Return [x, y] of the center of cell containing provided text 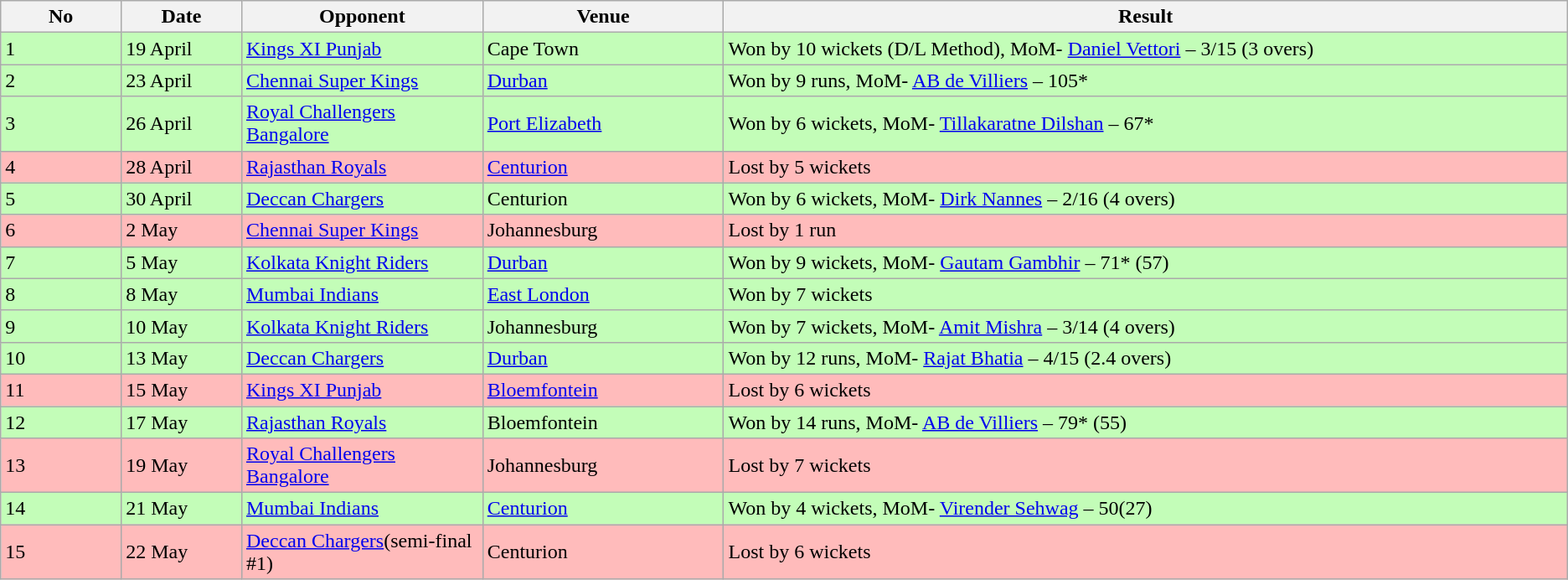
15 [61, 552]
Cape Town [603, 49]
13 [61, 466]
Won by 12 runs, MoM- Rajat Bhatia – 4/15 (2.4 overs) [1146, 358]
Won by 7 wickets [1146, 294]
Deccan Chargers(semi-final #1) [362, 552]
Won by 7 wickets, MoM- Amit Mishra – 3/14 (4 overs) [1146, 326]
Result [1146, 17]
19 April [182, 49]
2 May [182, 230]
9 [61, 326]
22 May [182, 552]
Opponent [362, 17]
28 April [182, 167]
15 May [182, 390]
5 [61, 199]
8 [61, 294]
1 [61, 49]
8 May [182, 294]
5 May [182, 262]
17 May [182, 422]
Lost by 7 wickets [1146, 466]
East London [603, 294]
Won by 14 runs, MoM- AB de Villiers – 79* (55) [1146, 422]
Won by 4 wickets, MoM- Virender Sehwag – 50(27) [1146, 509]
11 [61, 390]
Lost by 1 run [1146, 230]
19 May [182, 466]
Won by 6 wickets, MoM- Tillakaratne Dilshan – 67* [1146, 124]
13 May [182, 358]
3 [61, 124]
23 April [182, 80]
7 [61, 262]
2 [61, 80]
Won by 10 wickets (D/L Method), MoM- Daniel Vettori – 3/15 (3 overs) [1146, 49]
12 [61, 422]
10 [61, 358]
Port Elizabeth [603, 124]
No [61, 17]
Lost by 5 wickets [1146, 167]
4 [61, 167]
Venue [603, 17]
Date [182, 17]
Won by 6 wickets, MoM- Dirk Nannes – 2/16 (4 overs) [1146, 199]
21 May [182, 509]
6 [61, 230]
30 April [182, 199]
26 April [182, 124]
Won by 9 wickets, MoM- Gautam Gambhir – 71* (57) [1146, 262]
Won by 9 runs, MoM- AB de Villiers – 105* [1146, 80]
10 May [182, 326]
14 [61, 509]
